Identify which cell holds the provided text, then report its (X, Y) central coordinate. 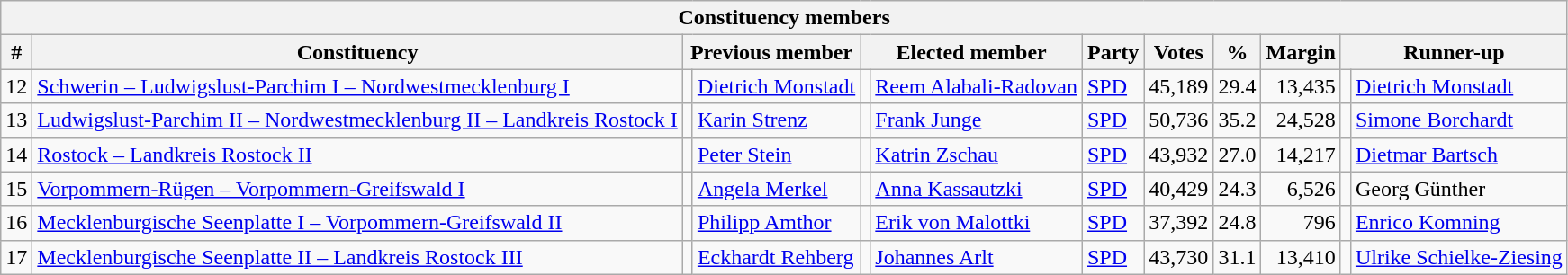
Elected member (972, 52)
24,528 (1301, 120)
14,217 (1301, 155)
Philipp Amthor (776, 223)
Runner-up (1454, 52)
14 (16, 155)
Georg Günther (1458, 189)
13,435 (1301, 86)
Katrin Zschau (977, 155)
Ulrike Schielke-Ziesing (1458, 257)
Enrico Komning (1458, 223)
Constituency members (785, 18)
Anna Kassautzki (977, 189)
45,189 (1179, 86)
Vorpommern-Rügen – Vorpommern-Greifswald I (357, 189)
Peter Stein (776, 155)
35.2 (1237, 120)
Reem Alabali-Radovan (977, 86)
Votes (1179, 52)
15 (16, 189)
13 (16, 120)
29.4 (1237, 86)
Schwerin – Ludwigslust-Parchim I – Nordwestmecklenburg I (357, 86)
43,932 (1179, 155)
27.0 (1237, 155)
Party (1113, 52)
Simone Borchardt (1458, 120)
24.3 (1237, 189)
16 (16, 223)
Erik von Malottki (977, 223)
Karin Strenz (776, 120)
Mecklenburgische Seenplatte I – Vorpommern-Greifswald II (357, 223)
6,526 (1301, 189)
Angela Merkel (776, 189)
31.1 (1237, 257)
Dietmar Bartsch (1458, 155)
Johannes Arlt (977, 257)
# (16, 52)
Rostock – Landkreis Rostock II (357, 155)
43,730 (1179, 257)
% (1237, 52)
Margin (1301, 52)
40,429 (1179, 189)
12 (16, 86)
13,410 (1301, 257)
Frank Junge (977, 120)
Eckhardt Rehberg (776, 257)
50,736 (1179, 120)
Ludwigslust-Parchim II – Nordwestmecklenburg II – Landkreis Rostock I (357, 120)
17 (16, 257)
24.8 (1237, 223)
Mecklenburgische Seenplatte II – Landkreis Rostock III (357, 257)
Constituency (357, 52)
37,392 (1179, 223)
Previous member (770, 52)
796 (1301, 223)
